Scan for the cell matching the given text and deliver its (x, y) coordinate at center. 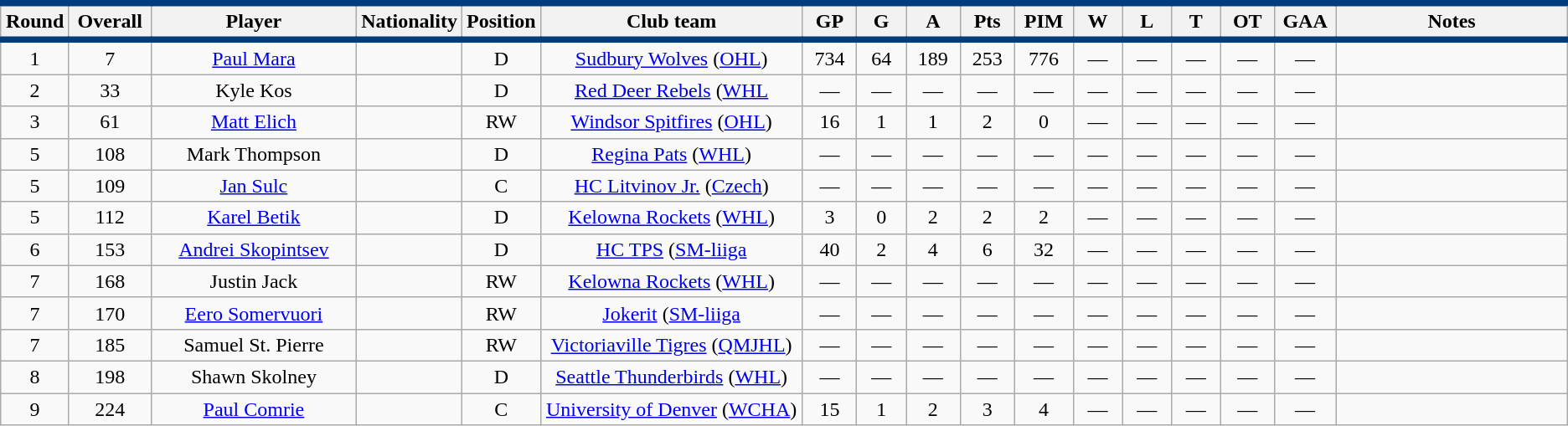
Pts (987, 22)
61 (110, 122)
Sudbury Wolves (OHL) (672, 57)
Jan Sulc (254, 186)
A (933, 22)
Paul Comrie (254, 409)
168 (110, 281)
GAA (1305, 22)
189 (933, 57)
Samuel St. Pierre (254, 345)
185 (110, 345)
Shawn Skolney (254, 377)
108 (110, 154)
University of Denver (WCHA) (672, 409)
Club team (672, 22)
33 (110, 90)
T (1196, 22)
Position (501, 22)
153 (110, 249)
109 (110, 186)
Matt Elich (254, 122)
734 (829, 57)
Seattle Thunderbirds (WHL) (672, 377)
40 (829, 249)
GP (829, 22)
W (1097, 22)
253 (987, 57)
L (1148, 22)
112 (110, 218)
Paul Mara (254, 57)
15 (829, 409)
Andrei Skopintsev (254, 249)
Justin Jack (254, 281)
32 (1044, 249)
Nationality (410, 22)
64 (881, 57)
Mark Thompson (254, 154)
Regina Pats (WHL) (672, 154)
PIM (1044, 22)
OT (1247, 22)
Windsor Spitfires (OHL) (672, 122)
Overall (110, 22)
9 (35, 409)
Eero Somervuori (254, 313)
198 (110, 377)
HC Litvinov Jr. (Czech) (672, 186)
Jokerit (SM-liiga (672, 313)
224 (110, 409)
Karel Betik (254, 218)
8 (35, 377)
Victoriaville Tigres (QMJHL) (672, 345)
16 (829, 122)
Notes (1452, 22)
HC TPS (SM-liiga (672, 249)
170 (110, 313)
Red Deer Rebels (WHL (672, 90)
776 (1044, 57)
Player (254, 22)
Round (35, 22)
G (881, 22)
Kyle Kos (254, 90)
